Detect which cell encompasses the target text, then output its [X, Y] center coordinate. 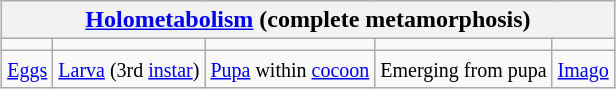
Emerging from pupa [464, 69]
Holometabolism (complete metamorphosis) [308, 20]
Pupa within cocoon [290, 69]
Imago [583, 69]
Larva (3rd instar) [129, 69]
Eggs [28, 69]
